Detect which cell encompasses the target text, then output its (X, Y) center coordinate. 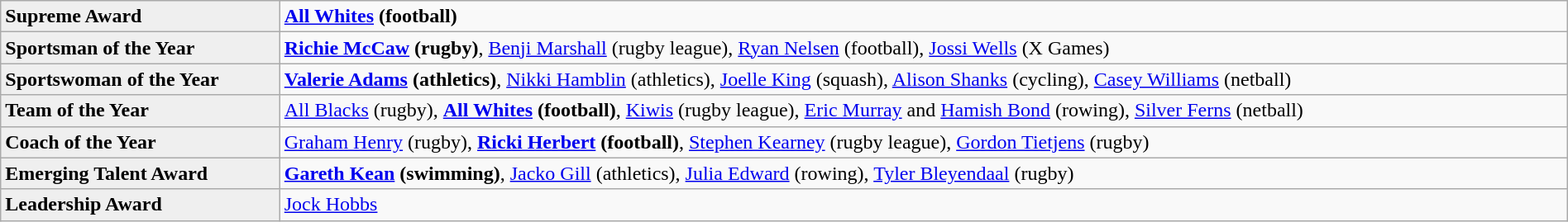
Sportswoman of the Year (141, 79)
Emerging Talent Award (141, 173)
Sportsman of the Year (141, 48)
Valerie Adams (athletics), Nikki Hamblin (athletics), Joelle King (squash), Alison Shanks (cycling), Casey Williams (netball) (923, 79)
Supreme Award (141, 17)
Richie McCaw (rugby), Benji Marshall (rugby league), Ryan Nelsen (football), Jossi Wells (X Games) (923, 48)
All Blacks (rugby), All Whites (football), Kiwis (rugby league), Eric Murray and Hamish Bond (rowing), Silver Ferns (netball) (923, 111)
Graham Henry (rugby), Ricki Herbert (football), Stephen Kearney (rugby league), Gordon Tietjens (rugby) (923, 142)
Team of the Year (141, 111)
Gareth Kean (swimming), Jacko Gill (athletics), Julia Edward (rowing), Tyler Bleyendaal (rugby) (923, 173)
All Whites (football) (923, 17)
Leadership Award (141, 205)
Jock Hobbs (923, 205)
Coach of the Year (141, 142)
